Pinpoint the cell where the given text exists, returning its [x, y] midpoint coordinate. 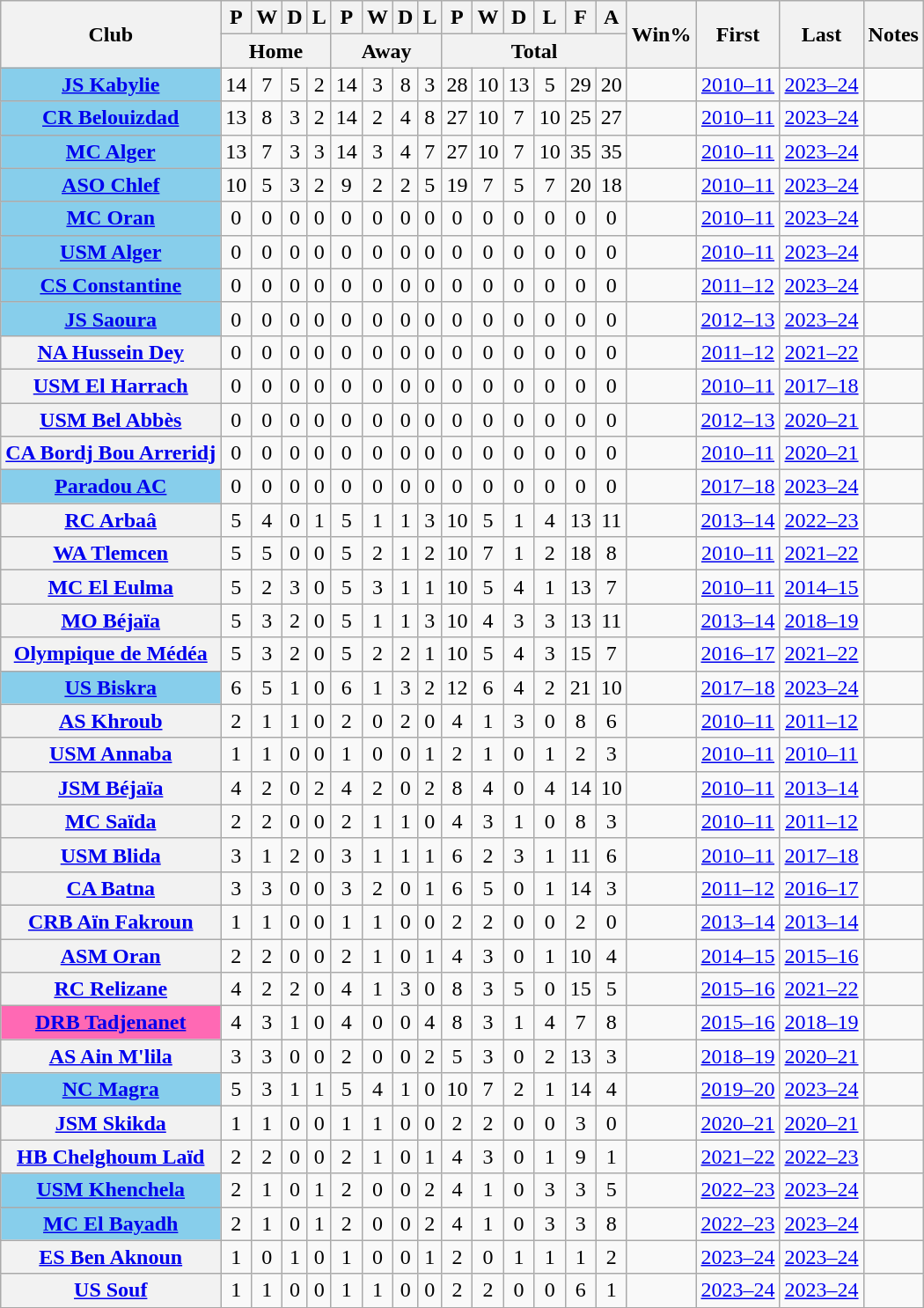
AS Khroub [111, 721]
JSM Skikda [111, 1123]
F [581, 18]
19 [458, 185]
MC Saïda [111, 821]
12 [458, 687]
CS Constantine [111, 285]
USM Blida [111, 855]
USM Khenchela [111, 1190]
NC Magra [111, 1090]
MC Alger [111, 151]
MO Béjaïa [111, 621]
CR Belouizdad [111, 118]
AS Ain M'lila [111, 1056]
MC El Bayadh [111, 1223]
Win% [662, 34]
USM El Harrach [111, 386]
RC Arbaâ [111, 520]
HB Chelghoum Laïd [111, 1157]
US Biskra [111, 687]
Olympique de Médéa [111, 654]
USM Bel Abbès [111, 420]
21 [581, 687]
28 [458, 85]
CA Batna [111, 888]
Club [111, 34]
CA Bordj Bou Arreridj [111, 453]
First [737, 34]
US Souf [111, 1290]
Notes [893, 34]
25 [581, 118]
DRB Tadjenanet [111, 1023]
2019–20 [737, 1090]
29 [581, 85]
Paradou AC [111, 487]
USM Annaba [111, 754]
Last [822, 34]
ASO Chlef [111, 185]
JS Saoura [111, 319]
Total [534, 51]
WA Tlemcen [111, 554]
USM Alger [111, 252]
CRB Aïn Fakroun [111, 922]
Home [276, 51]
JS Kabylie [111, 85]
JSM Béjaïa [111, 788]
MC Oran [111, 218]
RC Relizane [111, 989]
MC El Eulma [111, 587]
Away [386, 51]
ASM Oran [111, 955]
NA Hussein Dey [111, 352]
ES Ben Aknoun [111, 1257]
A [611, 18]
